Detect which cell encompasses the target text, then output its (x, y) center coordinate. 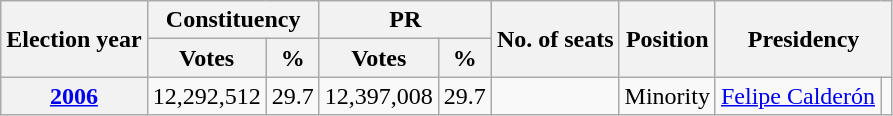
No. of seats (555, 39)
Constituency (233, 20)
Election year (74, 39)
2006 (74, 96)
PR (405, 20)
12,292,512 (206, 96)
12,397,008 (378, 96)
Minority (667, 96)
Position (667, 39)
Presidency (803, 39)
Felipe Calderón (798, 96)
